Locate the cell with the specified text and output its [x, y] center coordinate. 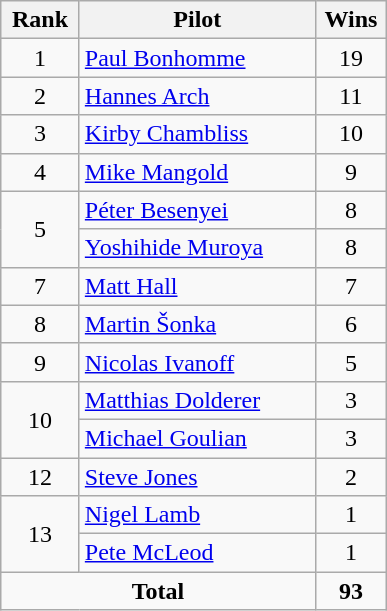
93 [350, 591]
19 [350, 58]
12 [40, 477]
Matthias Dolderer [197, 400]
Nicolas Ivanoff [197, 362]
Kirby Chambliss [197, 134]
11 [350, 96]
Matt Hall [197, 286]
Pete McLeod [197, 553]
13 [40, 534]
Total [158, 591]
Wins [350, 20]
Paul Bonhomme [197, 58]
Péter Besenyei [197, 210]
Mike Mangold [197, 172]
Steve Jones [197, 477]
Yoshihide Muroya [197, 248]
Michael Goulian [197, 438]
Rank [40, 20]
4 [40, 172]
Martin Šonka [197, 324]
Pilot [197, 20]
Hannes Arch [197, 96]
Nigel Lamb [197, 515]
6 [350, 324]
